Capture the cell that displays the provided text and extract its [x, y] central coordinate. 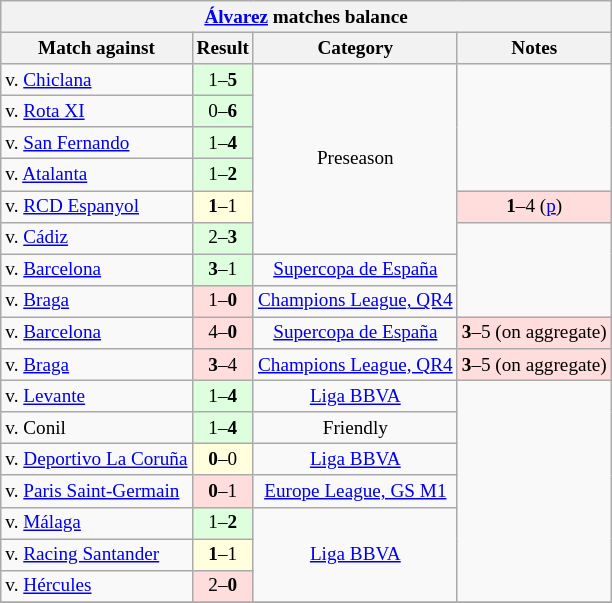
v. Conil [96, 428]
0–6 [222, 111]
Notes [534, 48]
0–0 [222, 460]
3–4 [222, 365]
1–4 (p) [534, 206]
v. Racing Santander [96, 554]
v. Chiclana [96, 80]
v. Rota XI [96, 111]
v. Cádiz [96, 238]
v. Deportivo La Coruña [96, 460]
Friendly [355, 428]
Match against [96, 48]
v. San Fernando [96, 143]
4–0 [222, 333]
v. Levante [96, 396]
v. Paris Saint-Germain [96, 491]
2–3 [222, 238]
1–5 [222, 80]
Europe League, GS M1 [355, 491]
Álvarez matches balance [306, 17]
v. Atalanta [96, 175]
v. Málaga [96, 523]
Preseason [355, 159]
1–0 [222, 301]
0–1 [222, 491]
2–0 [222, 586]
Category [355, 48]
3–1 [222, 270]
Result [222, 48]
v. RCD Espanyol [96, 206]
v. Hércules [96, 586]
